From the cell containing the given text, extract its center point as [X, Y] coordinate. 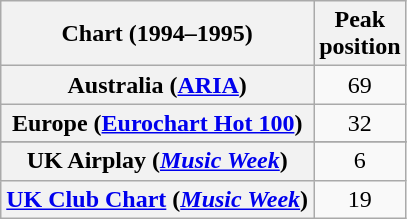
UK Airplay (Music Week) [158, 161]
UK Club Chart (Music Week) [158, 199]
Chart (1994–1995) [158, 34]
32 [360, 123]
Europe (Eurochart Hot 100) [158, 123]
69 [360, 85]
6 [360, 161]
19 [360, 199]
Australia (ARIA) [158, 85]
Peakposition [360, 34]
